Locate the cell with the specified text and output its [x, y] center coordinate. 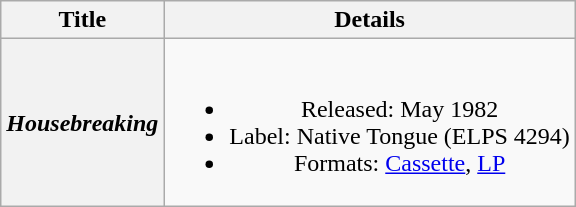
Released: May 1982Label: Native Tongue (ELPS 4294)Formats: Cassette, LP [370, 122]
Details [370, 20]
Housebreaking [82, 122]
Title [82, 20]
